Identify which cell holds the provided text, then report its (x, y) central coordinate. 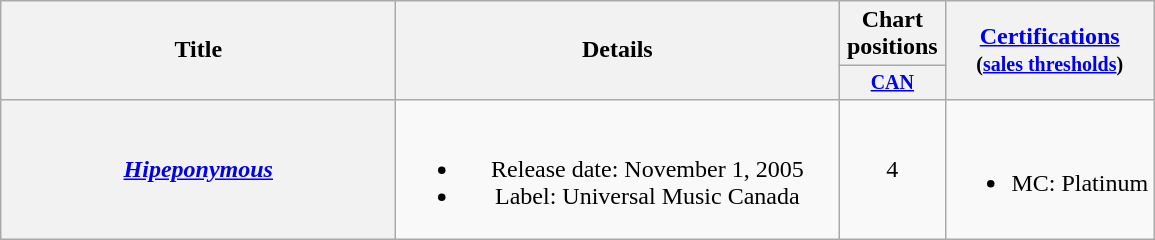
Details (618, 50)
4 (892, 169)
Hipeponymous (198, 169)
Release date: November 1, 2005Label: Universal Music Canada (618, 169)
CAN (892, 82)
Certifications(sales thresholds) (1050, 50)
Title (198, 50)
MC: Platinum (1050, 169)
Chartpositions (892, 34)
